Determine the (X, Y) coordinate at the center of the cell enclosing the given text.  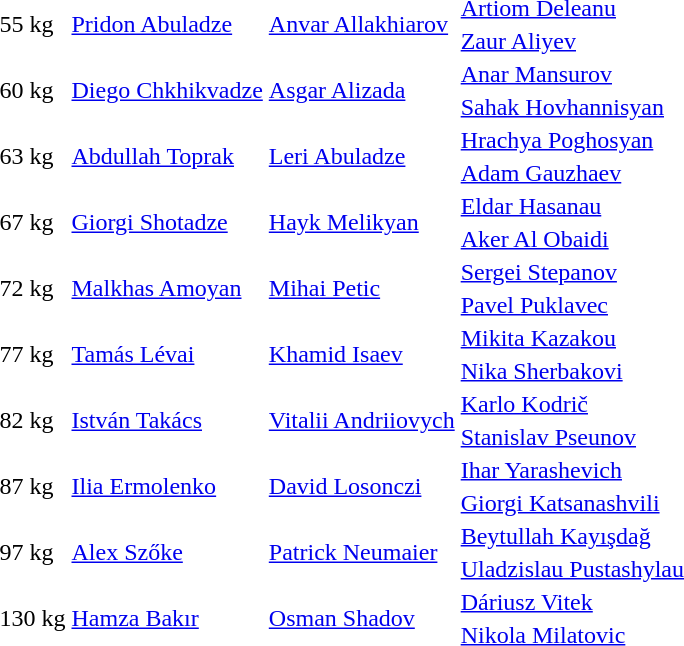
Alex Szőke (167, 552)
Malkhas Amoyan (167, 288)
David Losonczi (362, 486)
Diego Chkhikvadze (167, 90)
Ilia Ermolenko (167, 486)
István Takács (167, 420)
Hayk Melikyan (362, 222)
Patrick Neumaier (362, 552)
Vitalii Andriiovych (362, 420)
Abdullah Toprak (167, 156)
Asgar Alizada (362, 90)
Mihai Petic (362, 288)
Giorgi Shotadze (167, 222)
Khamid Isaev (362, 354)
Tamás Lévai (167, 354)
Leri Abuladze (362, 156)
